Output the (x, y) coordinate of the center of the cell containing the given text.  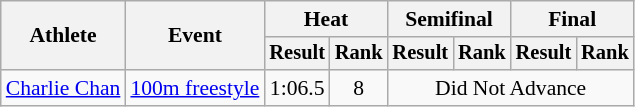
8 (359, 88)
Event (194, 36)
1:06.5 (297, 88)
Charlie Chan (64, 88)
Heat (326, 19)
Did Not Advance (511, 88)
100m freestyle (194, 88)
Athlete (64, 36)
Final (572, 19)
Semifinal (450, 19)
